Detect which cell encompasses the target text, then output its (x, y) center coordinate. 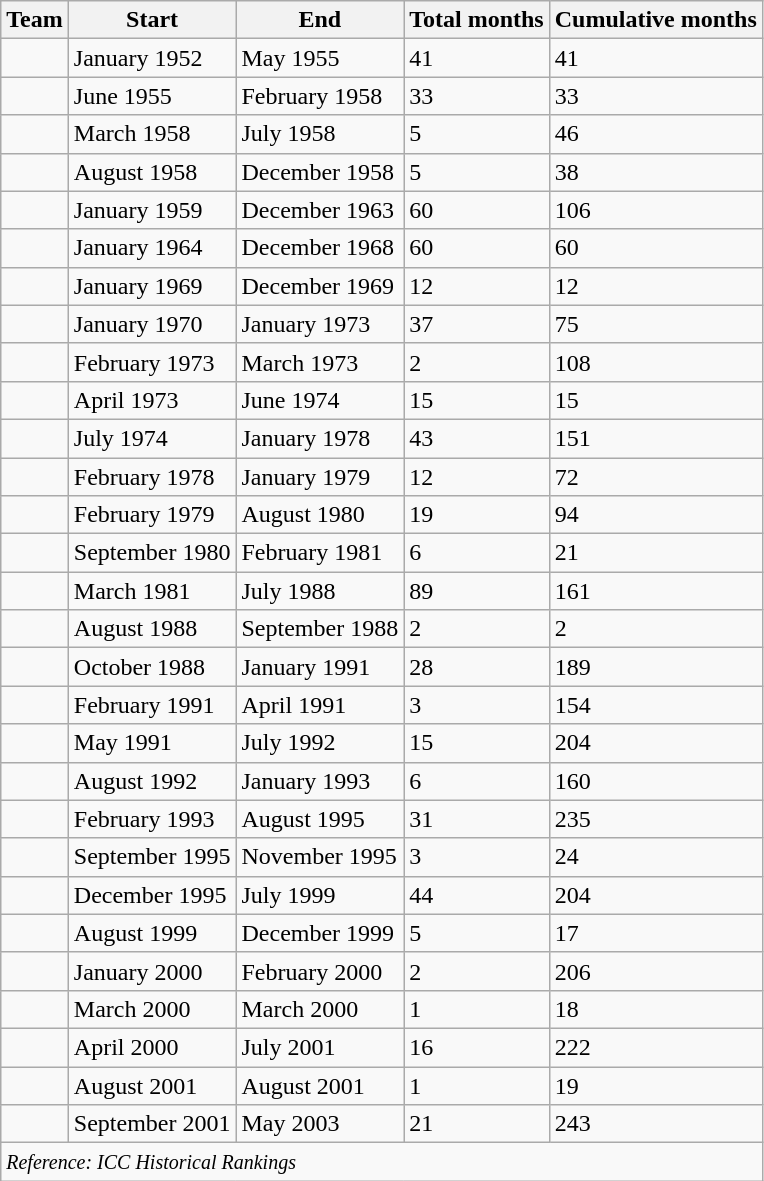
February 1981 (320, 553)
December 1999 (320, 933)
108 (656, 362)
January 1991 (320, 667)
May 2003 (320, 1124)
February 1973 (152, 362)
July 1988 (320, 591)
January 1959 (152, 210)
189 (656, 667)
37 (477, 324)
December 1969 (320, 286)
94 (656, 515)
Cumulative months (656, 20)
January 1952 (152, 58)
January 2000 (152, 971)
Start (152, 20)
September 1988 (320, 629)
June 1955 (152, 96)
November 1995 (320, 857)
December 1958 (320, 172)
December 1968 (320, 248)
44 (477, 895)
24 (656, 857)
16 (477, 1047)
January 1993 (320, 781)
April 1973 (152, 400)
July 1992 (320, 743)
March 1958 (152, 134)
April 1991 (320, 705)
31 (477, 819)
Team (35, 20)
End (320, 20)
235 (656, 819)
July 1958 (320, 134)
February 1979 (152, 515)
January 1973 (320, 324)
January 1969 (152, 286)
February 1958 (320, 96)
March 1973 (320, 362)
August 1999 (152, 933)
July 1974 (152, 438)
July 1999 (320, 895)
75 (656, 324)
September 1995 (152, 857)
February 1978 (152, 477)
May 1991 (152, 743)
38 (656, 172)
February 2000 (320, 971)
222 (656, 1047)
December 1995 (152, 895)
Total months (477, 20)
154 (656, 705)
28 (477, 667)
89 (477, 591)
43 (477, 438)
September 2001 (152, 1124)
46 (656, 134)
February 1993 (152, 819)
160 (656, 781)
April 2000 (152, 1047)
July 2001 (320, 1047)
106 (656, 210)
December 1963 (320, 210)
151 (656, 438)
206 (656, 971)
September 1980 (152, 553)
June 1974 (320, 400)
17 (656, 933)
August 1980 (320, 515)
Reference: ICC Historical Rankings (382, 1162)
October 1988 (152, 667)
January 1978 (320, 438)
August 1992 (152, 781)
March 1981 (152, 591)
72 (656, 477)
161 (656, 591)
August 1995 (320, 819)
243 (656, 1124)
May 1955 (320, 58)
January 1964 (152, 248)
January 1979 (320, 477)
August 1958 (152, 172)
18 (656, 1009)
August 1988 (152, 629)
February 1991 (152, 705)
January 1970 (152, 324)
